Output the (x, y) coordinate of the center of the cell containing the given text.  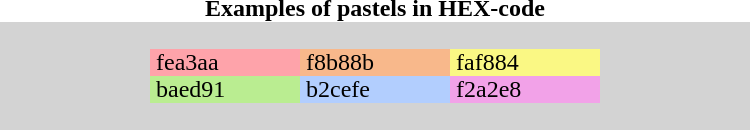
baed91 (225, 90)
faf884 (525, 62)
f8b88b (375, 62)
b2cefe (375, 90)
fea3aa (225, 62)
f2a2e8 (525, 90)
